Locate the cell with the specified text and output its [x, y] center coordinate. 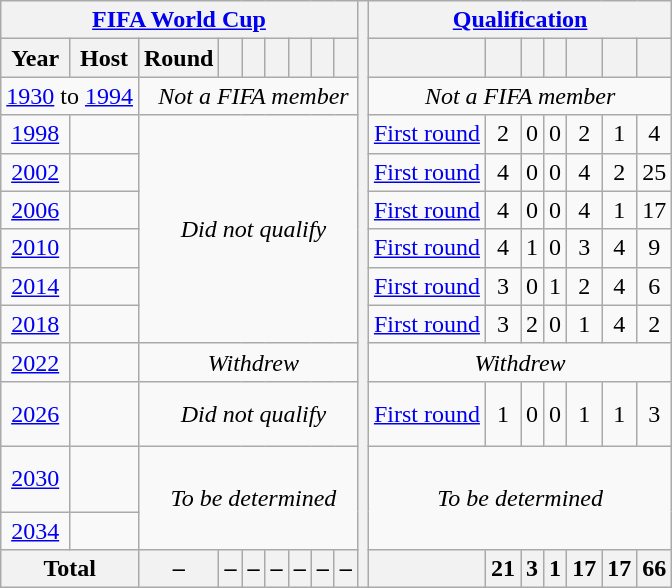
Host [104, 58]
2022 [36, 362]
25 [654, 172]
9 [654, 248]
2002 [36, 172]
FIFA World Cup [180, 20]
21 [502, 569]
2010 [36, 248]
2018 [36, 324]
6 [654, 286]
1998 [36, 134]
2026 [36, 414]
Qualification [520, 20]
Total [70, 569]
Round [178, 58]
66 [654, 569]
2030 [36, 478]
2006 [36, 210]
2014 [36, 286]
2034 [36, 531]
Year [36, 58]
1930 to 1994 [70, 96]
